Scan for the cell matching the given text and deliver its (x, y) coordinate at center. 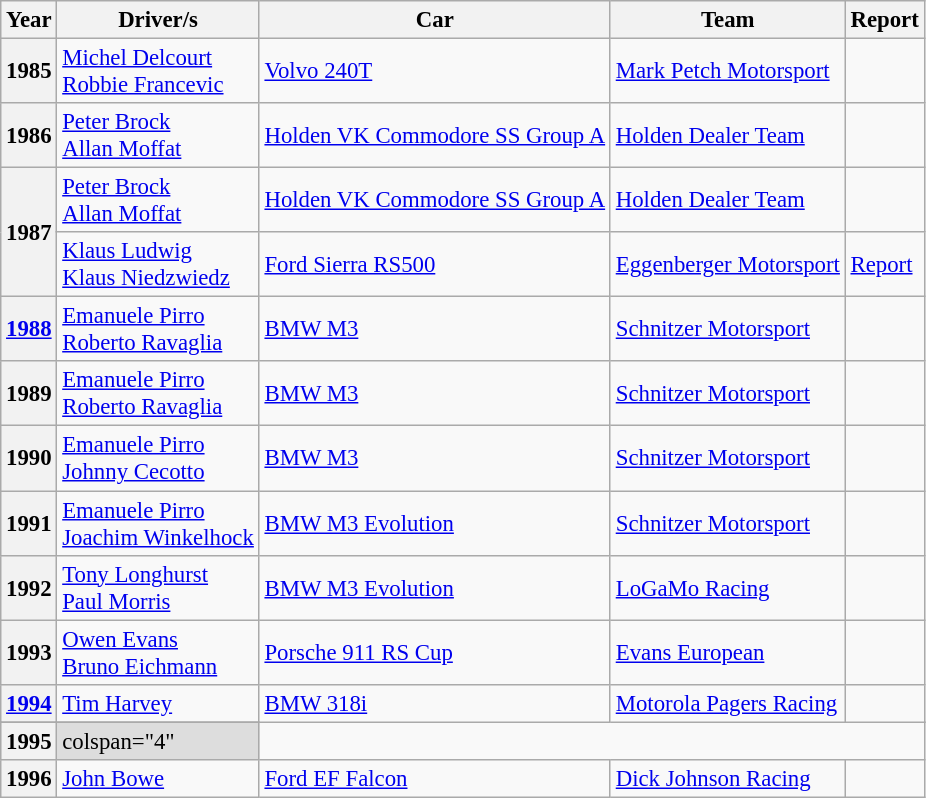
Mark Petch Motorsport (728, 72)
Ford EF Falcon (434, 779)
Tim Harvey (158, 703)
Ford Sierra RS500 (434, 264)
1988 (29, 330)
Evans European (728, 652)
Volvo 240T (434, 72)
Car (434, 20)
1986 (29, 136)
colspan="4" (158, 741)
Porsche 911 RS Cup (434, 652)
1996 (29, 779)
Klaus Ludwig Klaus Niedzwiedz (158, 264)
1990 (29, 458)
Emanuele Pirro Johnny Cecotto (158, 458)
Owen Evans Bruno Eichmann (158, 652)
Emanuele Pirro Joachim Winkelhock (158, 524)
Michel Delcourt Robbie Francevic (158, 72)
1994 (29, 703)
1989 (29, 394)
Tony Longhurst Paul Morris (158, 588)
Driver/s (158, 20)
1987 (29, 232)
BMW 318i (434, 703)
1985 (29, 72)
1992 (29, 588)
Eggenberger Motorsport (728, 264)
1993 (29, 652)
1991 (29, 524)
1995 (29, 741)
LoGaMo Racing (728, 588)
Team (728, 20)
Year (29, 20)
John Bowe (158, 779)
Motorola Pagers Racing (728, 703)
Dick Johnson Racing (728, 779)
